From the cell containing the given text, extract its center point as (X, Y) coordinate. 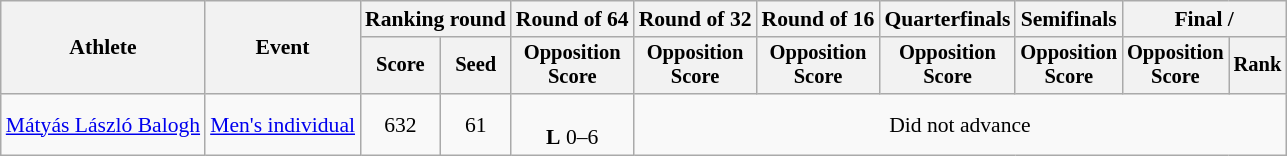
Did not advance (960, 124)
Ranking round (436, 19)
Rank (1258, 66)
Mátyás László Balogh (103, 124)
Quarterfinals (947, 19)
Seed (476, 66)
Final / (1204, 19)
61 (476, 124)
Event (282, 48)
632 (400, 124)
Round of 16 (818, 19)
Round of 64 (572, 19)
L 0–6 (572, 124)
Score (400, 66)
Semifinals (1068, 19)
Round of 32 (696, 19)
Athlete (103, 48)
Men's individual (282, 124)
